Find where the given text appears and provide that cell's center as (X, Y) coordinate. 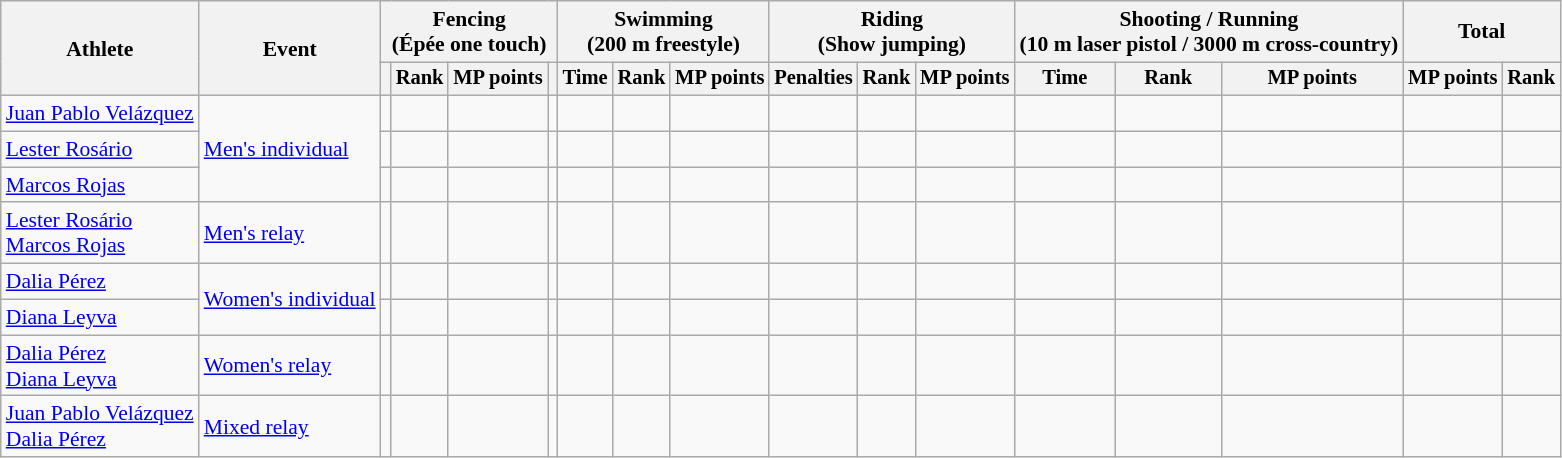
Swimming(200 m freestyle) (664, 32)
Fencing(Épée one touch) (470, 32)
Juan Pablo VelázquezDalia Pérez (100, 426)
Lester RosárioMarcos Rojas (100, 234)
Total (1482, 32)
Lester Rosário (100, 150)
Men's individual (290, 150)
Diana Leyva (100, 318)
Women's relay (290, 366)
Men's relay (290, 234)
Penalties (813, 79)
Athlete (100, 48)
Marcos Rojas (100, 185)
Juan Pablo Velázquez (100, 114)
Dalia Pérez (100, 282)
Shooting / Running(10 m laser pistol / 3000 m cross-country) (1208, 32)
Dalia PérezDiana Leyva (100, 366)
Event (290, 48)
Women's individual (290, 300)
Mixed relay (290, 426)
Riding(Show jumping) (892, 32)
